Determine the [x, y] coordinate at the center of the cell enclosing the given text.  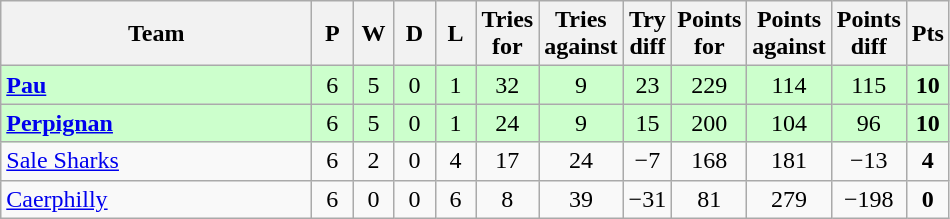
17 [508, 161]
L [456, 34]
Points for [710, 34]
168 [710, 161]
Tries against [581, 34]
D [414, 34]
114 [789, 85]
Points diff [868, 34]
181 [789, 161]
104 [789, 123]
−13 [868, 161]
229 [710, 85]
Try diff [648, 34]
8 [508, 199]
200 [710, 123]
2 [374, 161]
Team [156, 34]
81 [710, 199]
Pts [928, 34]
P [332, 34]
Caerphilly [156, 199]
Sale Sharks [156, 161]
32 [508, 85]
−31 [648, 199]
−7 [648, 161]
23 [648, 85]
Pau [156, 85]
Tries for [508, 34]
15 [648, 123]
115 [868, 85]
279 [789, 199]
96 [868, 123]
Perpignan [156, 123]
W [374, 34]
Points against [789, 34]
−198 [868, 199]
39 [581, 199]
